For the text-containing cell, return its midpoint in [x, y] coordinate format. 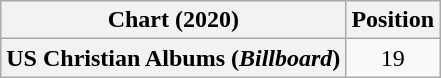
Position [393, 20]
Chart (2020) [174, 20]
19 [393, 58]
US Christian Albums (Billboard) [174, 58]
